Identify which cell holds the provided text, then report its (X, Y) central coordinate. 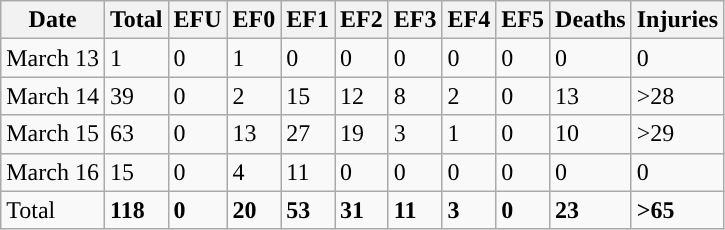
12 (362, 96)
19 (362, 134)
March 13 (53, 58)
>28 (677, 96)
March 16 (53, 172)
10 (591, 134)
>65 (677, 210)
31 (362, 210)
EFU (198, 20)
20 (254, 210)
EF4 (469, 20)
March 15 (53, 134)
EF1 (308, 20)
>29 (677, 134)
Deaths (591, 20)
Date (53, 20)
8 (415, 96)
118 (136, 210)
EF5 (523, 20)
53 (308, 210)
63 (136, 134)
27 (308, 134)
EF3 (415, 20)
Injuries (677, 20)
March 14 (53, 96)
39 (136, 96)
23 (591, 210)
4 (254, 172)
EF0 (254, 20)
EF2 (362, 20)
